Find where the given text appears and provide that cell's center as [X, Y] coordinate. 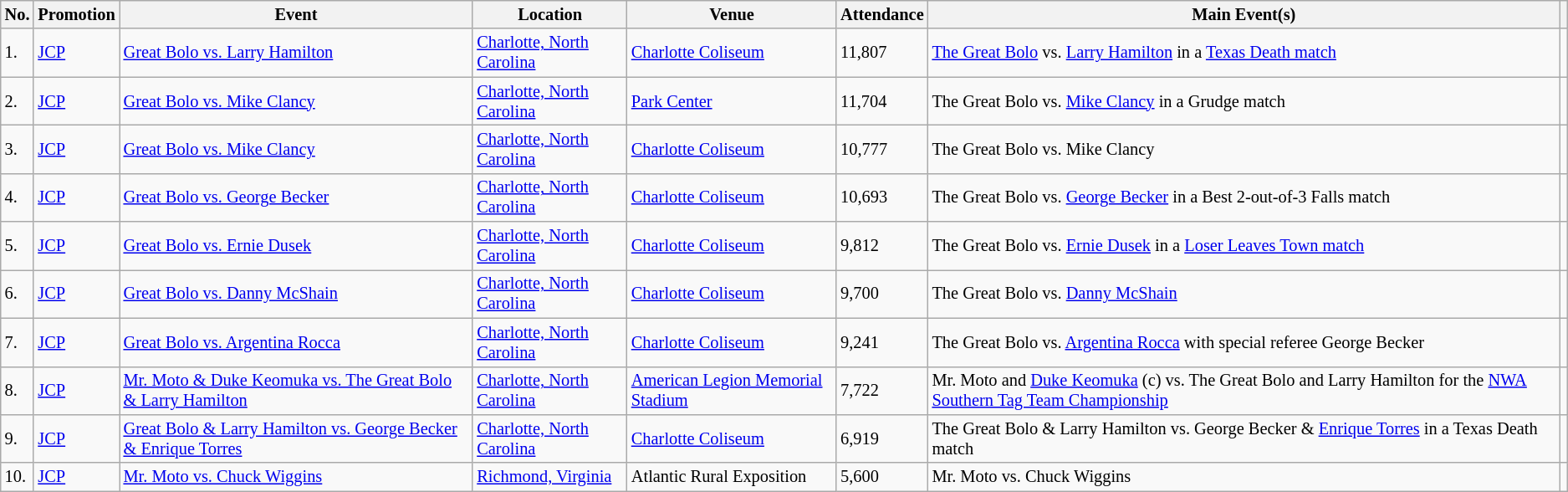
Attendance [881, 14]
9. [18, 438]
5. [18, 246]
The Great Bolo vs. Larry Hamilton in a Texas Death match [1244, 53]
2. [18, 101]
Richmond, Virginia [550, 477]
10. [18, 477]
Location [550, 14]
10,693 [881, 197]
The Great Bolo vs. Danny McShain [1244, 294]
Great Bolo vs. George Becker [296, 197]
Great Bolo vs. Ernie Dusek [296, 246]
4. [18, 197]
9,812 [881, 246]
Great Bolo & Larry Hamilton vs. George Becker & Enrique Torres [296, 438]
3. [18, 149]
No. [18, 14]
Atlantic Rural Exposition [732, 477]
American Legion Memorial Stadium [732, 391]
Park Center [732, 101]
Main Event(s) [1244, 14]
Great Bolo vs. Argentina Rocca [296, 342]
The Great Bolo vs. Mike Clancy [1244, 149]
5,600 [881, 477]
The Great Bolo vs. Mike Clancy in a Grudge match [1244, 101]
11,704 [881, 101]
The Great Bolo vs. Argentina Rocca with special referee George Becker [1244, 342]
1. [18, 53]
10,777 [881, 149]
Mr. Moto & Duke Keomuka vs. The Great Bolo & Larry Hamilton [296, 391]
Great Bolo vs. Larry Hamilton [296, 53]
Promotion [76, 14]
8. [18, 391]
The Great Bolo vs. George Becker in a Best 2-out-of-3 Falls match [1244, 197]
7,722 [881, 391]
9,700 [881, 294]
6. [18, 294]
6,919 [881, 438]
7. [18, 342]
11,807 [881, 53]
Venue [732, 14]
9,241 [881, 342]
The Great Bolo vs. Ernie Dusek in a Loser Leaves Town match [1244, 246]
The Great Bolo & Larry Hamilton vs. George Becker & Enrique Torres in a Texas Death match [1244, 438]
Great Bolo vs. Danny McShain [296, 294]
Mr. Moto and Duke Keomuka (c) vs. The Great Bolo and Larry Hamilton for the NWA Southern Tag Team Championship [1244, 391]
Event [296, 14]
